Detect which cell encompasses the target text, then output its (x, y) center coordinate. 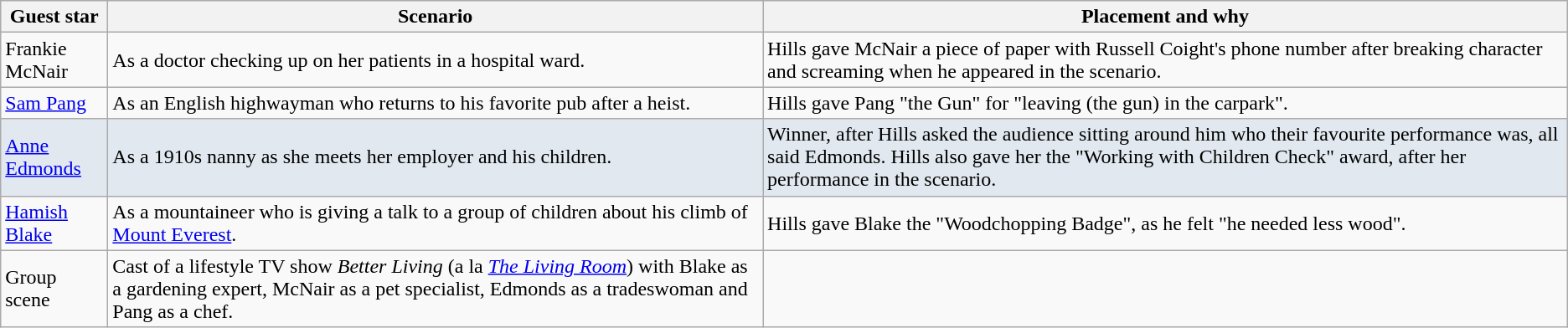
Scenario (436, 17)
As a 1910s nanny as she meets her employer and his children. (436, 157)
Anne Edmonds (54, 157)
Hills gave Pang "the Gun" for "leaving (the gun) in the carpark". (1166, 103)
Hamish Blake (54, 223)
Hills gave Blake the "Woodchopping Badge", as he felt "he needed less wood". (1166, 223)
Placement and why (1166, 17)
As an English highwayman who returns to his favorite pub after a heist. (436, 103)
Guest star (54, 17)
Hills gave McNair a piece of paper with Russell Coight's phone number after breaking character and screaming when he appeared in the scenario. (1166, 60)
Frankie McNair (54, 60)
Group scene (54, 289)
As a doctor checking up on her patients in a hospital ward. (436, 60)
Sam Pang (54, 103)
As a mountaineer who is giving a talk to a group of children about his climb of Mount Everest. (436, 223)
